Return the (X, Y) coordinate for the center point of the cell that contains the specified text.  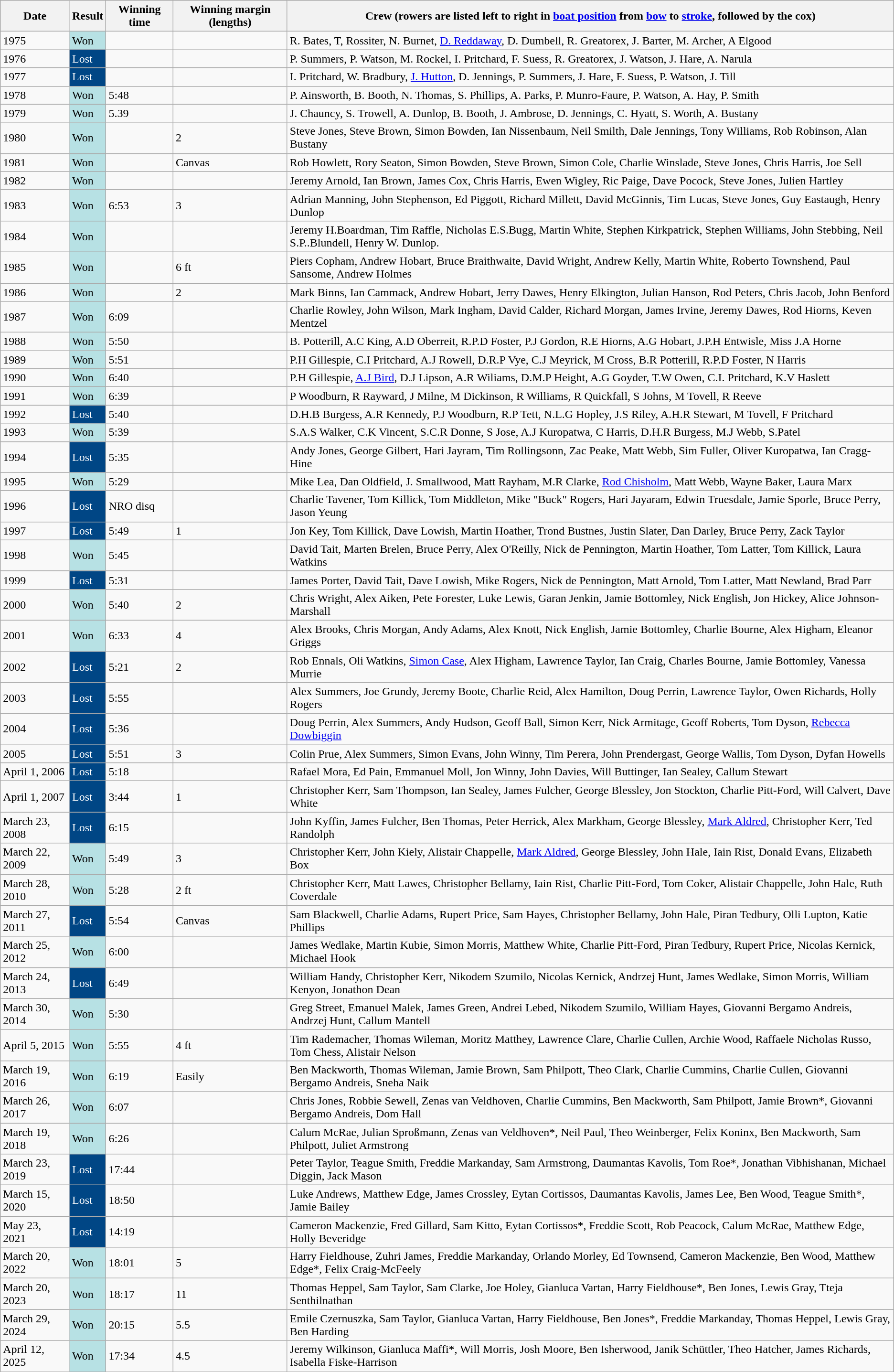
Colin Prue, Alex Summers, Simon Evans, John Winny, Tim Perera, John Prendergast, George Wallis, Tom Dyson, Dyfan Howells (590, 754)
Calum McRae, Julian Sproßmann, Zenas van Veldhoven*, Neil Paul, Theo Weinberger, Felix Koninx, Ben Mackworth, Sam Philpott, Juliet Armstrong (590, 1138)
1988 (35, 342)
5:54 (139, 921)
2000 (35, 605)
Chris Wright, Alex Aiken, Pete Forester, Luke Lewis, Garan Jenkin, Jamie Bottomley, Nick English, Jon Hickey, Alice Johnson-Marshall (590, 605)
Piers Copham, Andrew Hobart, Bruce Braithwaite, David Wright, Andrew Kelly, Martin White, Roberto Townshend, Paul Sansome, Andrew Holmes (590, 268)
1983 (35, 205)
1997 (35, 531)
6 ft (230, 268)
March 30, 2014 (35, 1014)
1996 (35, 506)
April 1, 2006 (35, 772)
March 29, 2024 (35, 1325)
2001 (35, 635)
2 ft (230, 890)
Jeremy Wilkinson, Gianluca Maffi*, Will Morris, Josh Moore, Ben Isherwood, Janik Schüttler, Theo Hatcher, James Richards, Isabella Fiske-Harrison (590, 1356)
B. Potterill, A.C King, A.D Oberreit, R.P.D Foster, P.J Gordon, R.E Hiorns, A.G Hobart, J.P.H Entwisle, Miss J.A Horne (590, 342)
1979 (35, 113)
5:36 (139, 729)
Cameron Mackenzie, Fred Gillard, Sam Kitto, Eytan Cortissos*, Freddie Scott, Rob Peacock, Calum McRae, Matthew Edge, Holly Beveridge (590, 1232)
1995 (35, 482)
2002 (35, 667)
6:19 (139, 1076)
4 ft (230, 1045)
5:21 (139, 667)
Jon Key, Tom Killick, Dave Lowish, Martin Hoather, Trond Bustnes, Justin Slater, Dan Darley, Bruce Perry, Zack Taylor (590, 531)
Christopher Kerr, John Kiely, Alistair Chappelle, Mark Aldred, George Blessley, John Hale, Iain Rist, Donald Evans, Elizabeth Box (590, 859)
D.H.B Burgess, A.R Kennedy, P.J Woodburn, R.P Tett, N.L.G Hopley, J.S Riley, A.H.R Stewart, M Tovell, F Pritchard (590, 414)
17:44 (139, 1169)
April 12, 2025 (35, 1356)
March 24, 2013 (35, 983)
1992 (35, 414)
11 (230, 1294)
6:07 (139, 1107)
6:49 (139, 983)
1987 (35, 317)
P.H Gillespie, A.J Bird, D.J Lipson, A.R Wiliams, D.M.P Height, A.G Goyder, T.W Owen, C.I. Pritchard, K.V Haslett (590, 378)
6:40 (139, 378)
1991 (35, 396)
I. Pritchard, W. Bradbury, J. Hutton, D. Jennings, P. Summers, J. Hare, F. Suess, P. Watson, J. Till (590, 77)
Doug Perrin, Alex Summers, Andy Hudson, Geoff Ball, Simon Kerr, Nick Armitage, Geoff Roberts, Tom Dyson, Rebecca Dowbiggin (590, 729)
1994 (35, 457)
Tim Rademacher, Thomas Wileman, Moritz Matthey, Lawrence Clare, Charlie Cullen, Archie Wood, Raffaele Nicholas Russo, Tom Chess, Alistair Nelson (590, 1045)
17:34 (139, 1356)
March 20, 2022 (35, 1263)
1975 (35, 41)
P Woodburn, R Rayward, J Milne, M Dickinson, R Williams, R Quickfall, S Johns, M Tovell, R Reeve (590, 396)
5:45 (139, 555)
March 27, 2011 (35, 921)
P. Ainsworth, B. Booth, N. Thomas, S. Phillips, A. Parks, P. Munro-Faure, P. Watson, A. Hay, P. Smith (590, 95)
1986 (35, 292)
3:44 (139, 797)
18:17 (139, 1294)
1976 (35, 59)
Charlie Tavener, Tom Killick, Tom Middleton, Mike "Buck" Rogers, Hari Jayaram, Edwin Truesdale, Jamie Sporle, Bruce Perry, Jason Yeung (590, 506)
1980 (35, 138)
5:28 (139, 890)
1999 (35, 580)
Result (87, 16)
March 19, 2016 (35, 1076)
1981 (35, 162)
March 26, 2017 (35, 1107)
Peter Taylor, Teague Smith, Freddie Markanday, Sam Armstrong, Daumantas Kavolis, Tom Roe*, Jonathan Vibhishanan, Michael Diggin, Jack Mason (590, 1169)
James Porter, David Tait, Dave Lowish, Mike Rogers, Nick de Pennington, Matt Arnold, Tom Latter, Matt Newland, Brad Parr (590, 580)
5.5 (230, 1325)
Rob Howlett, Rory Seaton, Simon Bowden, Steve Brown, Simon Cole, Charlie Winslade, Steve Jones, Chris Harris, Joe Sell (590, 162)
20:15 (139, 1325)
18:50 (139, 1201)
David Tait, Marten Brelen, Bruce Perry, Alex O'Reilly, Nick de Pennington, Martin Hoather, Tom Latter, Tom Killick, Laura Watkins (590, 555)
6:15 (139, 827)
1985 (35, 268)
Mike Lea, Dan Oldfield, J. Smallwood, Matt Rayham, M.R Clarke, Rod Chisholm, Matt Webb, Wayne Baker, Laura Marx (590, 482)
1990 (35, 378)
Easily (230, 1076)
1998 (35, 555)
Jeremy Arnold, Ian Brown, James Cox, Chris Harris, Ewen Wigley, Ric Paige, Dave Pocock, Steve Jones, Julien Hartley (590, 181)
March 22, 2009 (35, 859)
4.5 (230, 1356)
NRO disq (139, 506)
March 23, 2019 (35, 1169)
Greg Street, Emanuel Malek, James Green, Andrei Lebed, Nikodem Szumilo, William Hayes, Giovanni Bergamo Andreis, Andrzej Hunt, Callum Mantell (590, 1014)
Adrian Manning, John Stephenson, Ed Piggott, Richard Millett, David McGinnis, Tim Lucas, Steve Jones, Guy Eastaugh, Henry Dunlop (590, 205)
2003 (35, 698)
1984 (35, 236)
Christopher Kerr, Matt Lawes, Christopher Bellamy, Iain Rist, Charlie Pitt-Ford, Tom Coker, Alistair Chappelle, John Hale, Ruth Coverdale (590, 890)
5:29 (139, 482)
6:26 (139, 1138)
P. Summers, P. Watson, M. Rockel, I. Pritchard, F. Suess, R. Greatorex, J. Watson, J. Hare, A. Narula (590, 59)
Thomas Heppel, Sam Taylor, Sam Clarke, Joe Holey, Gianluca Vartan, Harry Fieldhouse*, Ben Jones, Lewis Gray, Tteja Senthilnathan (590, 1294)
1993 (35, 432)
March 15, 2020 (35, 1201)
P.H Gillespie, C.I Pritchard, A.J Rowell, D.R.P Vye, C.J Meyrick, M Cross, B.R Potterill, R.P.D Foster, N Harris (590, 360)
6:39 (139, 396)
March 25, 2012 (35, 952)
1978 (35, 95)
R. Bates, T, Rossiter, N. Burnet, D. Reddaway, D. Dumbell, R. Greatorex, J. Barter, M. Archer, A Elgood (590, 41)
Charlie Rowley, John Wilson, Mark Ingham, David Calder, Richard Morgan, James Irvine, Jeremy Dawes, Rod Hiorns, Keven Mentzel (590, 317)
April 5, 2015 (35, 1045)
5:31 (139, 580)
Alex Summers, Joe Grundy, Jeremy Boote, Charlie Reid, Alex Hamilton, Doug Perrin, Lawrence Taylor, Owen Richards, Holly Rogers (590, 698)
18:01 (139, 1263)
Winning margin (lengths) (230, 16)
5:18 (139, 772)
Crew (rowers are listed left to right in boat position from bow to stroke, followed by the cox) (590, 16)
Mark Binns, Ian Cammack, Andrew Hobart, Jerry Dawes, Henry Elkington, Julian Hanson, Rod Peters, Chris Jacob, John Benford (590, 292)
14:19 (139, 1232)
2005 (35, 754)
5:50 (139, 342)
March 23, 2008 (35, 827)
Christopher Kerr, Sam Thompson, Ian Sealey, James Fulcher, George Blessley, Jon Stockton, Charlie Pitt-Ford, Will Calvert, Dave White (590, 797)
5.39 (139, 113)
1989 (35, 360)
James Wedlake, Martin Kubie, Simon Morris, Matthew White, Charlie Pitt-Ford, Piran Tedbury, Rupert Price, Nicolas Kernick, Michael Hook (590, 952)
6:00 (139, 952)
1982 (35, 181)
Emile Czernuszka, Sam Taylor, Gianluca Vartan, Harry Fieldhouse, Ben Jones*, Freddie Markanday, Thomas Heppel, Lewis Gray, Ben Harding (590, 1325)
2004 (35, 729)
J. Chauncy, S. Trowell, A. Dunlop, B. Booth, J. Ambrose, D. Jennings, C. Hyatt, S. Worth, A. Bustany (590, 113)
1977 (35, 77)
William Handy, Christopher Kerr, Nikodem Szumilo, Nicolas Kernick, Andrzej Hunt, James Wedlake, Simon Morris, William Kenyon, Jonathon Dean (590, 983)
4 (230, 635)
5:30 (139, 1014)
Andy Jones, George Gilbert, Hari Jayram, Tim Rollingsonn, Zac Peake, Matt Webb, Sim Fuller, Oliver Kuropatwa, Ian Cragg-Hine (590, 457)
Luke Andrews, Matthew Edge, James Crossley, Eytan Cortissos, Daumantas Kavolis, James Lee, Ben Wood, Teague Smith*, Jamie Bailey (590, 1201)
March 20, 2023 (35, 1294)
Sam Blackwell, Charlie Adams, Rupert Price, Sam Hayes, Christopher Bellamy, John Hale, Piran Tedbury, Olli Lupton, Katie Phillips (590, 921)
March 19, 2018 (35, 1138)
5:39 (139, 432)
6:33 (139, 635)
Steve Jones, Steve Brown, Simon Bowden, Ian Nissenbaum, Neil Smilth, Dale Jennings, Tony Williams, Rob Robinson, Alan Bustany (590, 138)
S.A.S Walker, C.K Vincent, S.C.R Donne, S Jose, A.J Kuropatwa, C Harris, D.H.R Burgess, M.J Webb, S.Patel (590, 432)
May 23, 2021 (35, 1232)
John Kyffin, James Fulcher, Ben Thomas, Peter Herrick, Alex Markham, George Blessley, Mark Aldred, Christopher Kerr, Ted Randolph (590, 827)
6:09 (139, 317)
Rafael Mora, Ed Pain, Emmanuel Moll, Jon Winny, John Davies, Will Buttinger, Ian Sealey, Callum Stewart (590, 772)
5 (230, 1263)
5:48 (139, 95)
Date (35, 16)
Rob Ennals, Oli Watkins, Simon Case, Alex Higham, Lawrence Taylor, Ian Craig, Charles Bourne, Jamie Bottomley, Vanessa Murrie (590, 667)
6:53 (139, 205)
Harry Fieldhouse, Zuhri James, Freddie Markanday, Orlando Morley, Ed Townsend, Cameron Mackenzie, Ben Wood, Matthew Edge*, Felix Craig-McFeely (590, 1263)
April 1, 2007 (35, 797)
Winning time (139, 16)
Chris Jones, Robbie Sewell, Zenas van Veldhoven, Charlie Cummins, Ben Mackworth, Sam Philpott, Jamie Brown*, Giovanni Bergamo Andreis, Dom Hall (590, 1107)
Alex Brooks, Chris Morgan, Andy Adams, Alex Knott, Nick English, Jamie Bottomley, Charlie Bourne, Alex Higham, Eleanor Griggs (590, 635)
5:35 (139, 457)
Ben Mackworth, Thomas Wileman, Jamie Brown, Sam Philpott, Theo Clark, Charlie Cummins, Charlie Cullen, Giovanni Bergamo Andreis, Sneha Naik (590, 1076)
March 28, 2010 (35, 890)
